For the text-containing cell, return its midpoint in [X, Y] coordinate format. 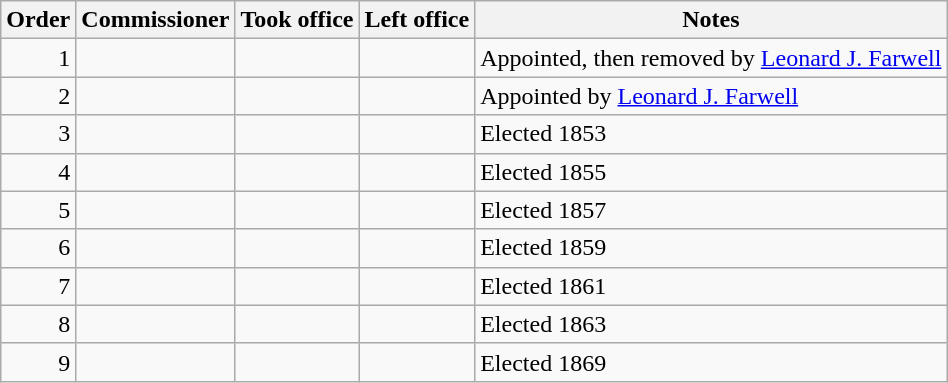
Appointed, then removed by Leonard J. Farwell [711, 58]
Elected 1869 [711, 362]
Elected 1857 [711, 210]
Elected 1853 [711, 134]
Elected 1861 [711, 286]
Elected 1863 [711, 324]
9 [38, 362]
4 [38, 172]
8 [38, 324]
7 [38, 286]
Took office [297, 20]
Elected 1859 [711, 248]
Commissioner [156, 20]
Elected 1855 [711, 172]
5 [38, 210]
Order [38, 20]
2 [38, 96]
Left office [417, 20]
Appointed by Leonard J. Farwell [711, 96]
6 [38, 248]
Notes [711, 20]
1 [38, 58]
3 [38, 134]
